Extract the (x, y) coordinate from the center of the cell holding the provided text.  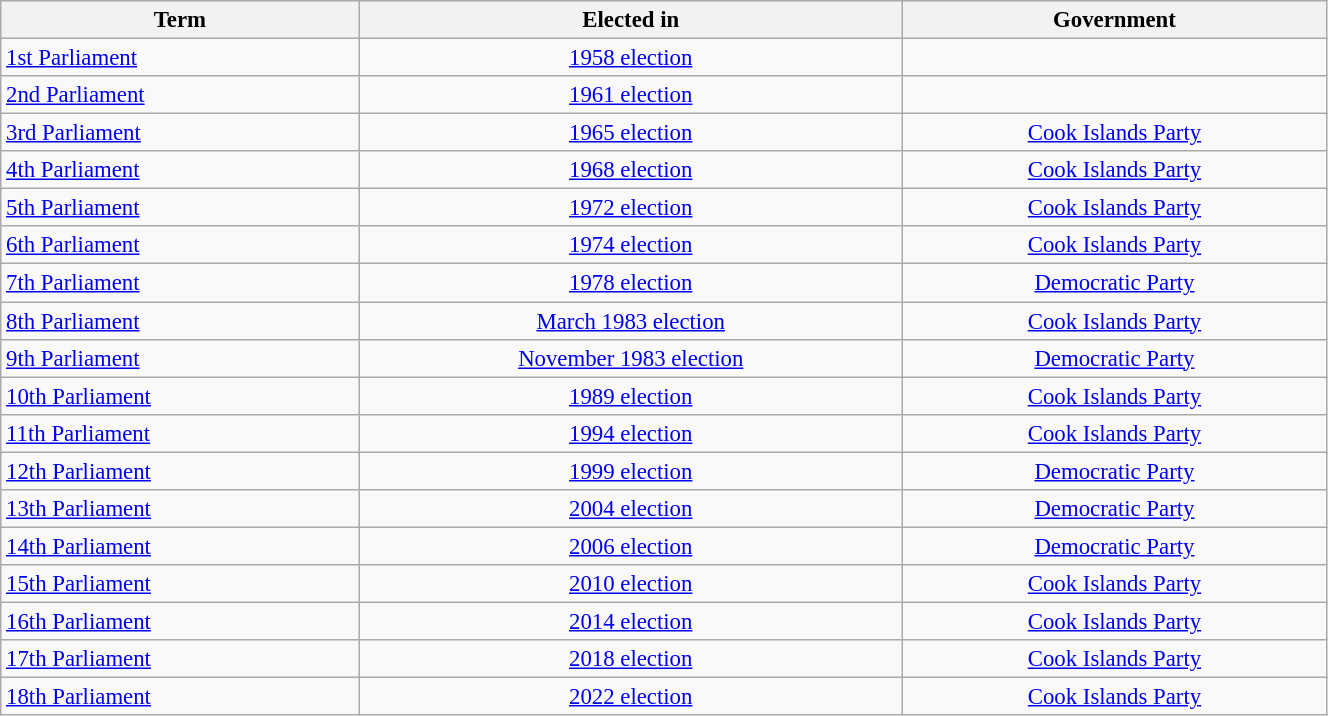
2nd Parliament (180, 95)
5th Parliament (180, 208)
1978 election (630, 283)
15th Parliament (180, 584)
2004 election (630, 509)
18th Parliament (180, 697)
Government (1114, 20)
November 1983 election (630, 358)
11th Parliament (180, 433)
8th Parliament (180, 321)
1972 election (630, 208)
1968 election (630, 170)
6th Parliament (180, 245)
3rd Parliament (180, 133)
9th Parliament (180, 358)
1974 election (630, 245)
1965 election (630, 133)
2006 election (630, 546)
14th Parliament (180, 546)
2018 election (630, 659)
10th Parliament (180, 396)
13th Parliament (180, 509)
Term (180, 20)
4th Parliament (180, 170)
1989 election (630, 396)
16th Parliament (180, 621)
March 1983 election (630, 321)
Elected in (630, 20)
17th Parliament (180, 659)
1994 election (630, 433)
1st Parliament (180, 58)
1999 election (630, 471)
1961 election (630, 95)
12th Parliament (180, 471)
2010 election (630, 584)
2014 election (630, 621)
2022 election (630, 697)
7th Parliament (180, 283)
1958 election (630, 58)
